Find where the given text appears and provide that cell's center as (x, y) coordinate. 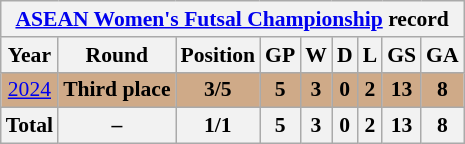
Position (218, 55)
L (370, 55)
Round (116, 55)
Total (30, 126)
ASEAN Women's Futsal Championship record (232, 19)
Year (30, 55)
3/5 (218, 90)
GP (280, 55)
2024 (30, 90)
Third place (116, 90)
1/1 (218, 126)
GA (442, 55)
– (116, 126)
D (345, 55)
GS (402, 55)
W (316, 55)
